Locate the cell with the specified text and output its [X, Y] center coordinate. 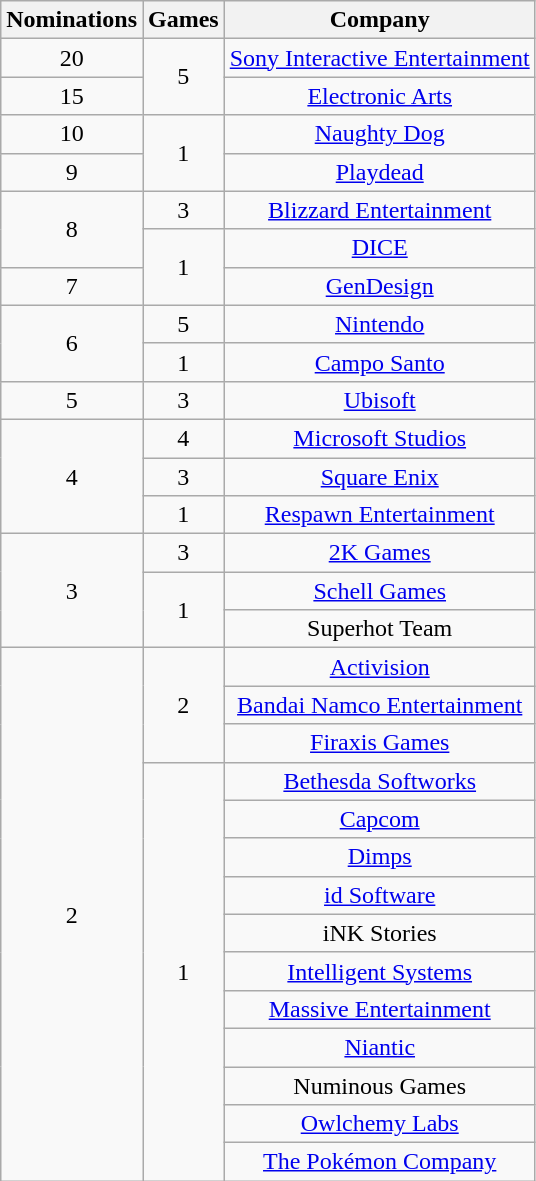
Campo Santo [380, 362]
Company [380, 20]
15 [72, 96]
2K Games [380, 553]
Playdead [380, 172]
Bethesda Softworks [380, 781]
Capcom [380, 819]
Schell Games [380, 591]
Electronic Arts [380, 96]
Nintendo [380, 324]
20 [72, 58]
DICE [380, 248]
Naughty Dog [380, 134]
Nominations [72, 20]
Superhot Team [380, 629]
id Software [380, 895]
Bandai Namco Entertainment [380, 705]
Firaxis Games [380, 743]
Activision [380, 667]
8 [72, 229]
7 [72, 286]
Dimps [380, 857]
The Pokémon Company [380, 1162]
Respawn Entertainment [380, 515]
Ubisoft [380, 400]
Massive Entertainment [380, 1009]
Square Enix [380, 477]
Blizzard Entertainment [380, 210]
Games [183, 20]
iNK Stories [380, 933]
Intelligent Systems [380, 971]
Sony Interactive Entertainment [380, 58]
Niantic [380, 1047]
Owlchemy Labs [380, 1124]
9 [72, 172]
Numinous Games [380, 1085]
Microsoft Studios [380, 438]
10 [72, 134]
GenDesign [380, 286]
6 [72, 343]
